Locate the cell with the specified text and output its (X, Y) center coordinate. 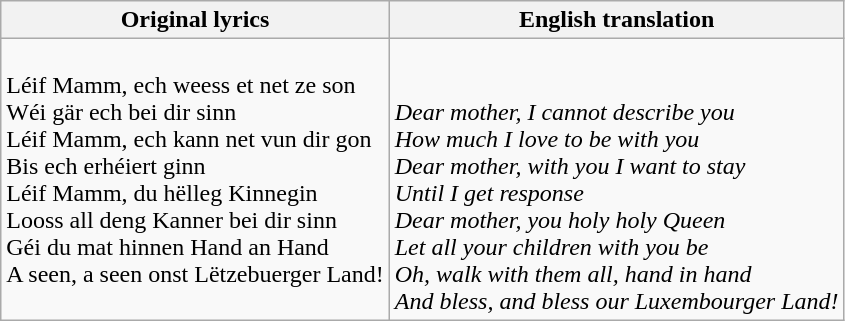
Original lyrics (195, 20)
English translation (616, 20)
